Provide the (X, Y) coordinate of the cell's center where the given text is located.  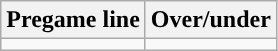
Over/under (210, 20)
Pregame line (74, 20)
